Capture the cell that displays the provided text and extract its (x, y) central coordinate. 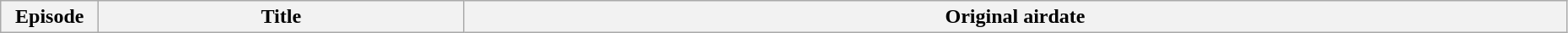
Original airdate (1016, 17)
Episode (50, 17)
Title (282, 17)
